Detect which cell encompasses the target text, then output its [x, y] center coordinate. 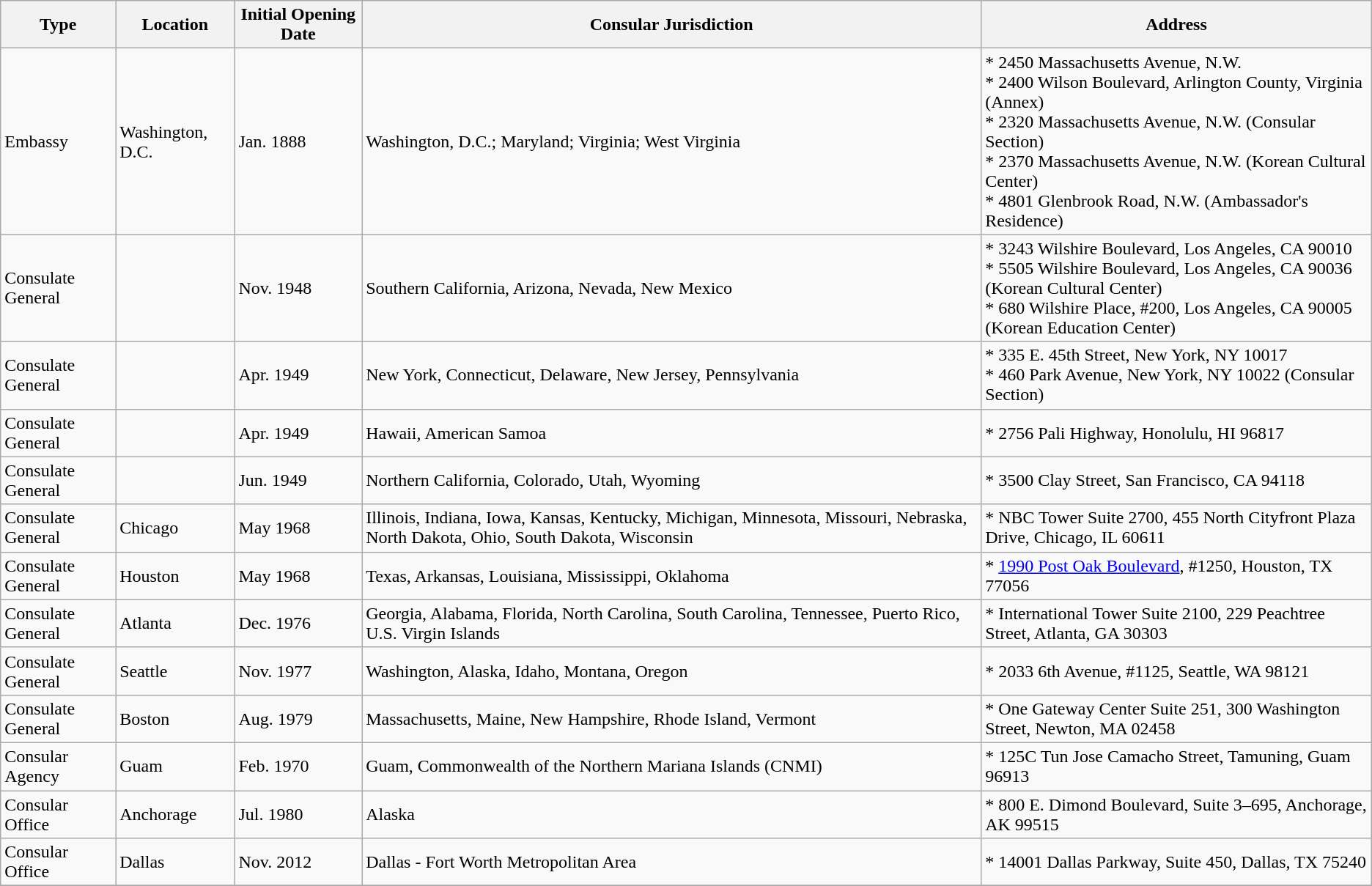
Seattle [175, 671]
Alaska [671, 813]
Washington, D.C.; Maryland; Virginia; West Virginia [671, 141]
Type [59, 25]
Feb. 1970 [298, 767]
* International Tower Suite 2100, 229 Peachtree Street, Atlanta, GA 30303 [1177, 623]
Consular Agency [59, 767]
Nov. 2012 [298, 862]
Houston [175, 576]
Dallas [175, 862]
* 335 E. 45th Street, New York, NY 10017* 460 Park Avenue, New York, NY 10022 (Consular Section) [1177, 375]
* 14001 Dallas Parkway, Suite 450, Dallas, TX 75240 [1177, 862]
* One Gateway Center Suite 251, 300 Washington Street, Newton, MA 02458 [1177, 718]
Jul. 1980 [298, 813]
* 1990 Post Oak Boulevard, #1250, Houston, TX 77056 [1177, 576]
Boston [175, 718]
Embassy [59, 141]
* 2756 Pali Highway, Honolulu, HI 96817 [1177, 432]
* 3500 Clay Street, San Francisco, CA 94118 [1177, 481]
* 800 E. Dimond Boulevard, Suite 3–695, Anchorage, AK 99515 [1177, 813]
Dec. 1976 [298, 623]
Guam [175, 767]
Massachusetts, Maine, New Hampshire, Rhode Island, Vermont [671, 718]
Anchorage [175, 813]
* NBC Tower Suite 2700, 455 North Cityfront Plaza Drive, Chicago, IL 60611 [1177, 528]
Washington, D.C. [175, 141]
Chicago [175, 528]
Guam, Commonwealth of the Northern Mariana Islands (CNMI) [671, 767]
* 2033 6th Avenue, #1125, Seattle, WA 98121 [1177, 671]
Nov. 1948 [298, 288]
Jan. 1888 [298, 141]
Southern California, Arizona, Nevada, New Mexico [671, 288]
Address [1177, 25]
Northern California, Colorado, Utah, Wyoming [671, 481]
Georgia, Alabama, Florida, North Carolina, South Carolina, Tennessee, Puerto Rico, U.S. Virgin Islands [671, 623]
* 125C Tun Jose Camacho Street, Tamuning, Guam 96913 [1177, 767]
Washington, Alaska, Idaho, Montana, Oregon [671, 671]
Nov. 1977 [298, 671]
Consular Jurisdiction [671, 25]
Dallas - Fort Worth Metropolitan Area [671, 862]
Location [175, 25]
Illinois, Indiana, Iowa, Kansas, Kentucky, Michigan, Minnesota, Missouri, Nebraska, North Dakota, Ohio, South Dakota, Wisconsin [671, 528]
Aug. 1979 [298, 718]
Hawaii, American Samoa [671, 432]
Jun. 1949 [298, 481]
New York, Connecticut, Delaware, New Jersey, Pennsylvania [671, 375]
Initial Opening Date [298, 25]
Atlanta [175, 623]
Texas, Arkansas, Louisiana, Mississippi, Oklahoma [671, 576]
